Detect which cell encompasses the target text, then output its (x, y) center coordinate. 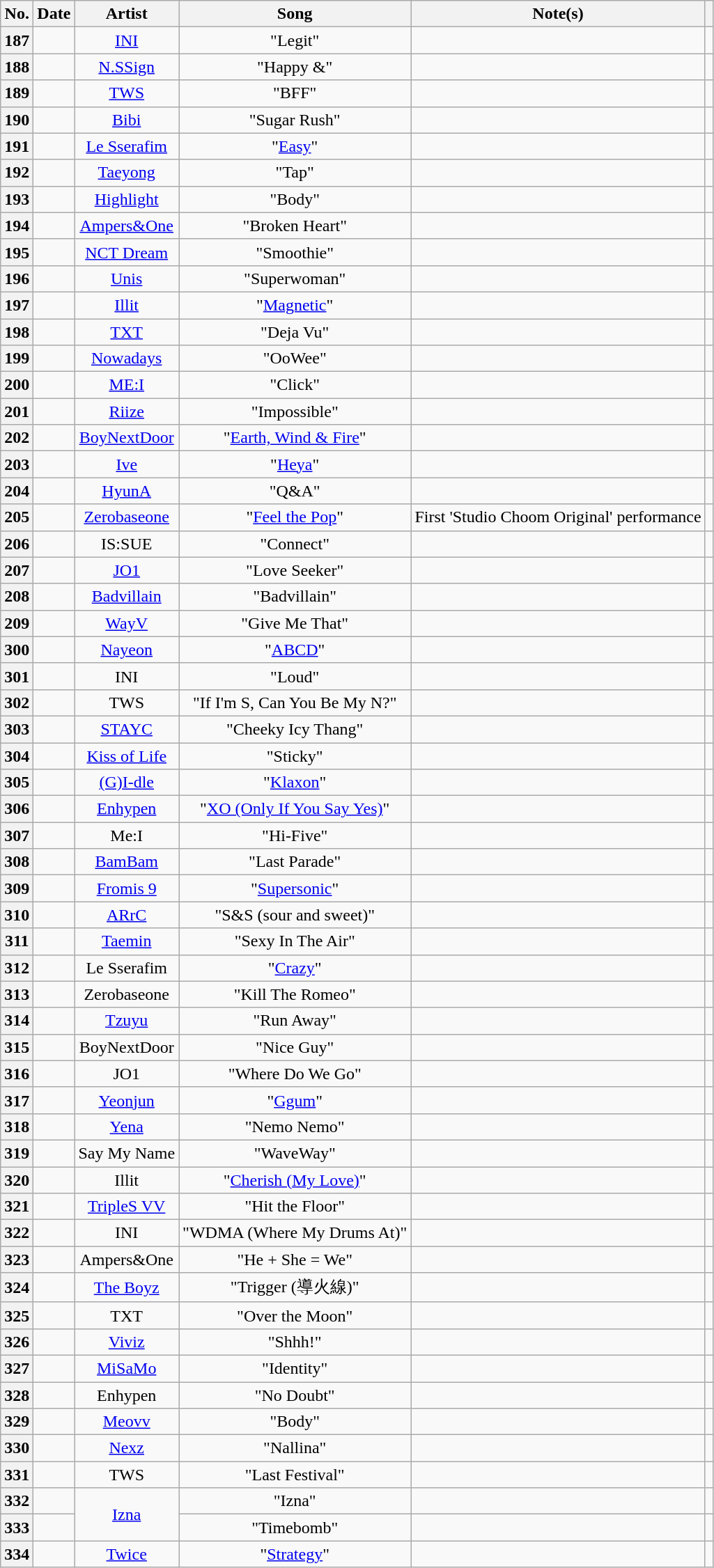
320 (17, 1180)
"OoWee" (295, 359)
Artist (127, 14)
314 (17, 1021)
198 (17, 332)
"WaveWay" (295, 1153)
WayV (127, 623)
N.SSign (127, 67)
Bibi (127, 120)
BamBam (127, 862)
Riize (127, 411)
301 (17, 676)
"Sugar Rush" (295, 120)
Nayeon (127, 650)
308 (17, 862)
"Superwoman" (295, 279)
Say My Name (127, 1153)
"Tap" (295, 173)
MiSaMo (127, 1368)
303 (17, 729)
204 (17, 491)
"Smoothie" (295, 252)
"Cheeky Icy Thang" (295, 729)
"Shhh!" (295, 1342)
Fromis 9 (127, 888)
Taemin (127, 941)
"S&S (sour and sweet)" (295, 915)
Note(s) (558, 14)
"XO (Only If You Say Yes)" (295, 809)
328 (17, 1395)
Nexz (127, 1448)
327 (17, 1368)
"Identity" (295, 1368)
"Sticky" (295, 755)
199 (17, 359)
321 (17, 1207)
Badvillain (127, 597)
318 (17, 1127)
"Klaxon" (295, 783)
Ive (127, 464)
307 (17, 836)
206 (17, 544)
Taeyong (127, 173)
324 (17, 1288)
313 (17, 994)
Unis (127, 279)
"Hi-Five" (295, 836)
TripleS VV (127, 1207)
306 (17, 809)
STAYC (127, 729)
200 (17, 385)
309 (17, 888)
190 (17, 120)
"If I'm S, Can You Be My N?" (295, 703)
329 (17, 1422)
"Hit the Floor" (295, 1207)
"WDMA (Where My Drums At)" (295, 1233)
"Connect" (295, 544)
Nowadays (127, 359)
310 (17, 915)
191 (17, 146)
Tzuyu (127, 1021)
"Nemo Nemo" (295, 1127)
"BFF" (295, 93)
"ABCD" (295, 650)
"Timebomb" (295, 1528)
197 (17, 305)
319 (17, 1153)
208 (17, 597)
IS:SUE (127, 544)
ARrC (127, 915)
317 (17, 1100)
326 (17, 1342)
Yeonjun (127, 1100)
"Magnetic" (295, 305)
302 (17, 703)
315 (17, 1047)
Yena (127, 1127)
"Run Away" (295, 1021)
The Boyz (127, 1288)
Izna (127, 1514)
(G)I-dle (127, 783)
"Trigger (導火線)" (295, 1288)
"Strategy" (295, 1554)
304 (17, 755)
305 (17, 783)
First 'Studio Choom Original' performance (558, 517)
332 (17, 1501)
NCT Dream (127, 252)
192 (17, 173)
201 (17, 411)
"Supersonic" (295, 888)
"Loud" (295, 676)
"Over the Moon" (295, 1315)
"Give Me That" (295, 623)
Date (54, 14)
202 (17, 438)
"Heya" (295, 464)
HyunA (127, 491)
Meovv (127, 1422)
"Impossible" (295, 411)
Kiss of Life (127, 755)
323 (17, 1260)
333 (17, 1528)
195 (17, 252)
"Where Do We Go" (295, 1074)
"Sexy In The Air" (295, 941)
Highlight (127, 199)
"Click" (295, 385)
"Cherish (My Love)" (295, 1180)
189 (17, 93)
207 (17, 570)
"Legit" (295, 40)
205 (17, 517)
312 (17, 968)
"Crazy" (295, 968)
188 (17, 67)
"Ggum" (295, 1100)
193 (17, 199)
"Easy" (295, 146)
334 (17, 1554)
"Happy &" (295, 67)
"No Doubt" (295, 1395)
"Love Seeker" (295, 570)
311 (17, 941)
"Badvillain" (295, 597)
ME:I (127, 385)
"Earth, Wind & Fire" (295, 438)
No. (17, 14)
187 (17, 40)
322 (17, 1233)
"Q&A" (295, 491)
"Izna" (295, 1501)
209 (17, 623)
Me:I (127, 836)
"Last Parade" (295, 862)
"Deja Vu" (295, 332)
Twice (127, 1554)
"Nice Guy" (295, 1047)
330 (17, 1448)
316 (17, 1074)
300 (17, 650)
331 (17, 1475)
Viviz (127, 1342)
"Broken Heart" (295, 226)
194 (17, 226)
Song (295, 14)
203 (17, 464)
325 (17, 1315)
"Last Festival" (295, 1475)
196 (17, 279)
"He + She = We" (295, 1260)
"Feel the Pop" (295, 517)
"Kill The Romeo" (295, 994)
"Nallina" (295, 1448)
